Search for the cell housing the specified text and yield its (x, y) center coordinate. 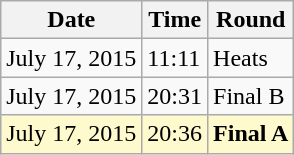
Final A (251, 134)
Final B (251, 96)
Date (72, 20)
Time (175, 20)
11:11 (175, 58)
Round (251, 20)
Heats (251, 58)
20:31 (175, 96)
20:36 (175, 134)
